Pinpoint the cell where the given text exists, returning its [x, y] midpoint coordinate. 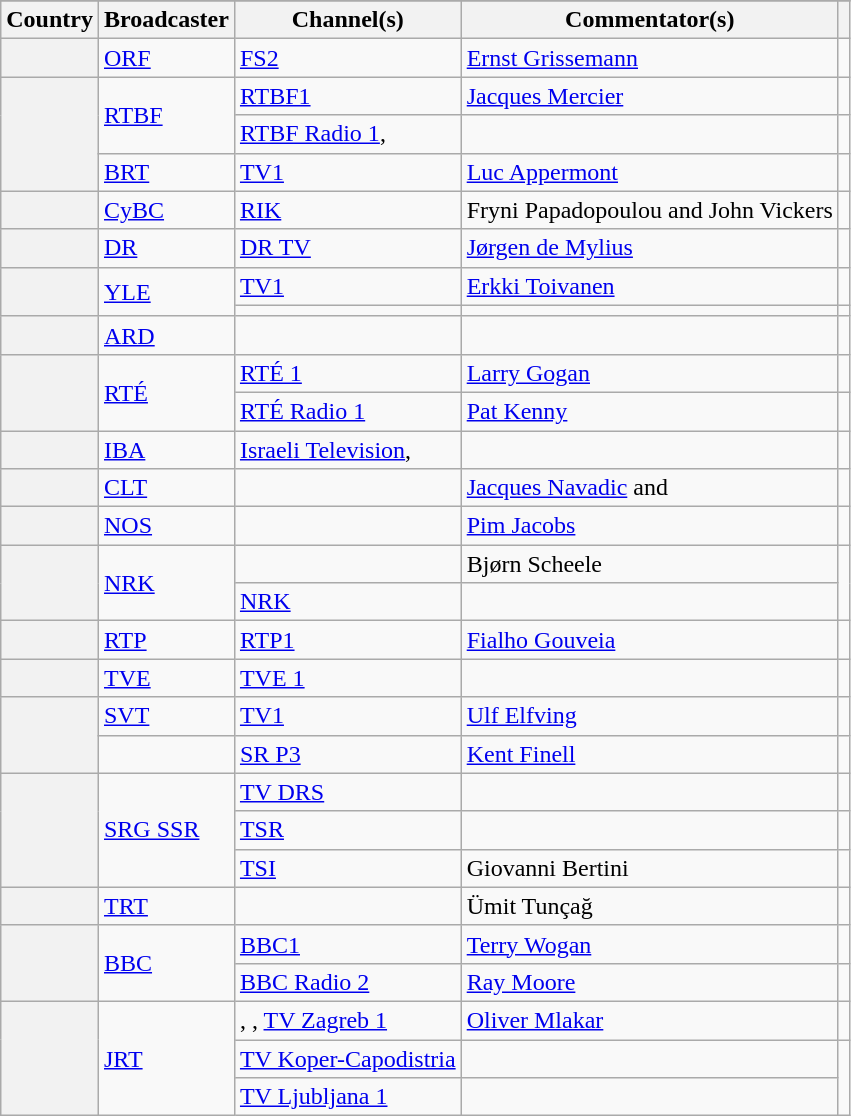
SRG SSR [166, 830]
, , TV Zagreb 1 [348, 1020]
TVE [166, 678]
Giovanni Bertini [650, 868]
Oliver Mlakar [650, 1020]
TRT [166, 906]
Pat Kenny [650, 411]
SVT [166, 716]
BBC [166, 963]
Kent Finell [650, 754]
BBC1 [348, 944]
Country [50, 20]
TVE 1 [348, 678]
RTÉ Radio 1 [348, 411]
RTP [166, 640]
Bjørn Scheele [650, 564]
Jacques Mercier [650, 96]
Erkki Toivanen [650, 286]
RIK [348, 210]
CyBC [166, 210]
Fryni Papadopoulou and John Vickers [650, 210]
BBC Radio 2 [348, 982]
RTBF [166, 115]
RTÉ 1 [348, 373]
Pim Jacobs [650, 526]
Israeli Television, [348, 449]
YLE [166, 292]
DR TV [348, 248]
Channel(s) [348, 20]
Broadcaster [166, 20]
TV Ljubljana 1 [348, 1097]
Larry Gogan [650, 373]
TSI [348, 868]
Fialho Gouveia [650, 640]
ORF [166, 58]
DR [166, 248]
RTBF Radio 1, [348, 134]
Terry Wogan [650, 944]
TSR [348, 830]
ARD [166, 335]
NOS [166, 526]
Ernst Grissemann [650, 58]
TV DRS [348, 792]
Luc Appermont [650, 172]
JRT [166, 1058]
TV Koper-Capodistria [348, 1059]
RTBF1 [348, 96]
Ümit Tunçağ [650, 906]
BRT [166, 172]
Commentator(s) [650, 20]
Jacques Navadic and [650, 488]
CLT [166, 488]
FS2 [348, 58]
RTÉ [166, 392]
RTP1 [348, 640]
Ray Moore [650, 982]
SR P3 [348, 754]
IBA [166, 449]
Ulf Elfving [650, 716]
Jørgen de Mylius [650, 248]
